Return the [x, y] coordinate for the center point of the cell that contains the specified text.  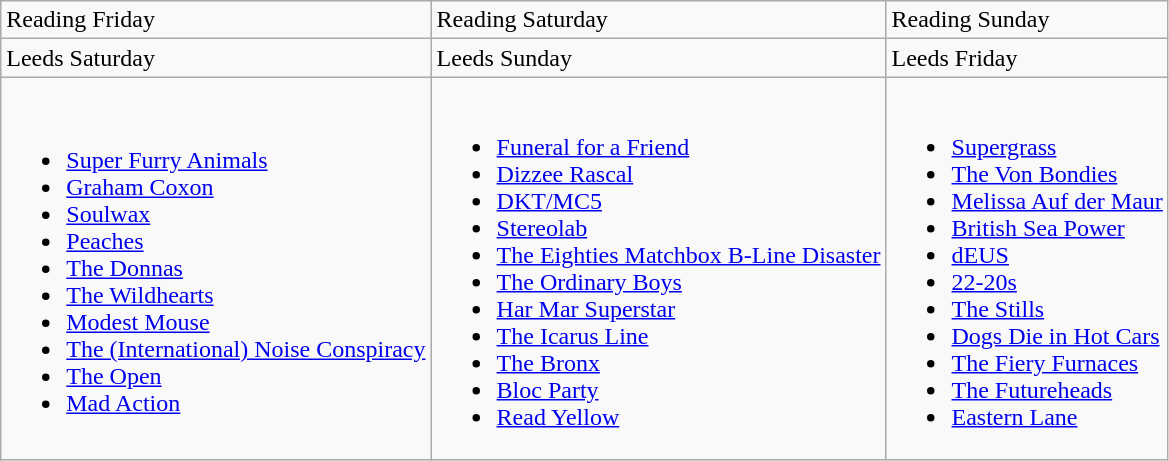
Leeds Friday [1027, 58]
Leeds Sunday [658, 58]
Super Furry AnimalsGraham CoxonSoulwaxPeachesThe DonnasThe WildheartsModest MouseThe (International) Noise ConspiracyThe OpenMad Action [216, 268]
Leeds Saturday [216, 58]
SupergrassThe Von BondiesMelissa Auf der MaurBritish Sea PowerdEUS22-20sThe StillsDogs Die in Hot CarsThe Fiery FurnacesThe FutureheadsEastern Lane [1027, 268]
Reading Sunday [1027, 20]
Reading Friday [216, 20]
Reading Saturday [658, 20]
